Return (X, Y) of the center of cell containing provided text 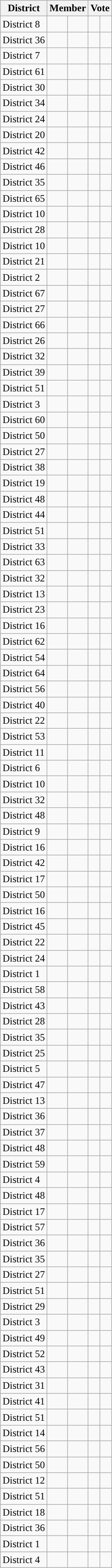
Member (68, 8)
District 11 (24, 752)
District 57 (24, 1227)
District 62 (24, 641)
District 14 (24, 1433)
District 46 (24, 166)
Vote (100, 8)
District 53 (24, 737)
District 54 (24, 657)
District 37 (24, 1132)
District 59 (24, 1164)
District 8 (24, 24)
District 6 (24, 768)
District 26 (24, 341)
District 44 (24, 515)
District 58 (24, 990)
District (24, 8)
District 63 (24, 562)
District 66 (24, 325)
District 5 (24, 1069)
District 19 (24, 483)
District 23 (24, 610)
District 12 (24, 1481)
District 40 (24, 705)
District 7 (24, 56)
District 20 (24, 135)
District 18 (24, 1512)
District 47 (24, 1085)
District 64 (24, 673)
District 25 (24, 1053)
District 2 (24, 277)
District 39 (24, 372)
District 31 (24, 1385)
District 41 (24, 1401)
District 9 (24, 831)
District 52 (24, 1354)
District 60 (24, 420)
District 29 (24, 1306)
District 21 (24, 262)
District 33 (24, 547)
District 61 (24, 72)
District 65 (24, 198)
District 67 (24, 293)
District 30 (24, 87)
District 45 (24, 926)
District 38 (24, 467)
District 34 (24, 103)
District 49 (24, 1338)
